From the cell containing the given text, extract its center point as (x, y) coordinate. 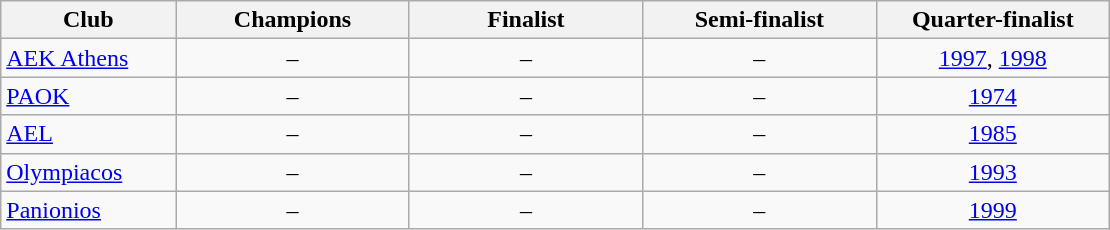
PAOK (88, 96)
AEK Athens (88, 58)
Finalist (526, 20)
1974 (992, 96)
1993 (992, 172)
Olympiacos (88, 172)
1985 (992, 134)
Quarter-finalist (992, 20)
Champions (292, 20)
Semi-finalist (760, 20)
Panionios (88, 210)
Club (88, 20)
1999 (992, 210)
AEL (88, 134)
1997, 1998 (992, 58)
